From the cell containing the given text, extract its center point as [X, Y] coordinate. 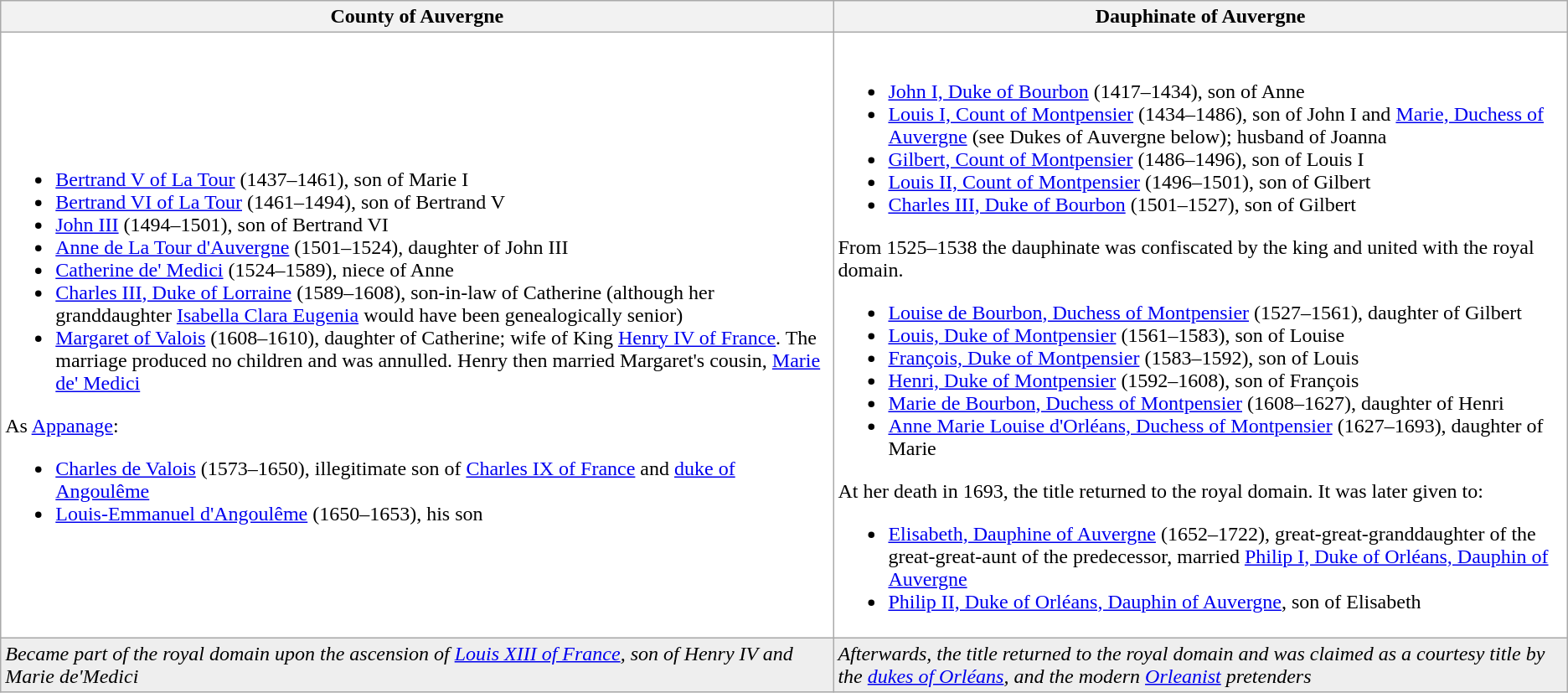
County of Auvergne [417, 17]
Dauphinate of Auvergne [1200, 17]
Afterwards, the title returned to the royal domain and was claimed as a courtesy title by the dukes of Orléans, and the modern Orleanist pretenders [1200, 665]
Became part of the royal domain upon the ascension of Louis XIII of France, son of Henry IV and Marie de'Medici [417, 665]
